Provide the [x, y] coordinate of the cell's center where the given text is located.  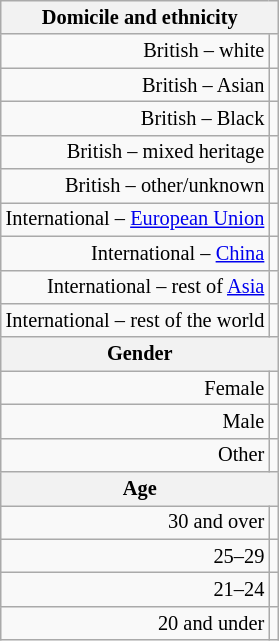
Male [135, 421]
25–29 [135, 556]
International – rest of Asia [135, 287]
British – white [135, 51]
International – China [135, 253]
British – Black [135, 118]
International – rest of the world [135, 320]
Other [135, 455]
British – mixed heritage [135, 152]
Female [135, 388]
30 and over [135, 522]
International – European Union [135, 219]
21–24 [135, 589]
British – Asian [135, 85]
British – other/unknown [135, 186]
Age [140, 489]
Gender [140, 354]
20 and under [135, 623]
Domicile and ethnicity [140, 17]
